Search for the cell housing the specified text and yield its [X, Y] center coordinate. 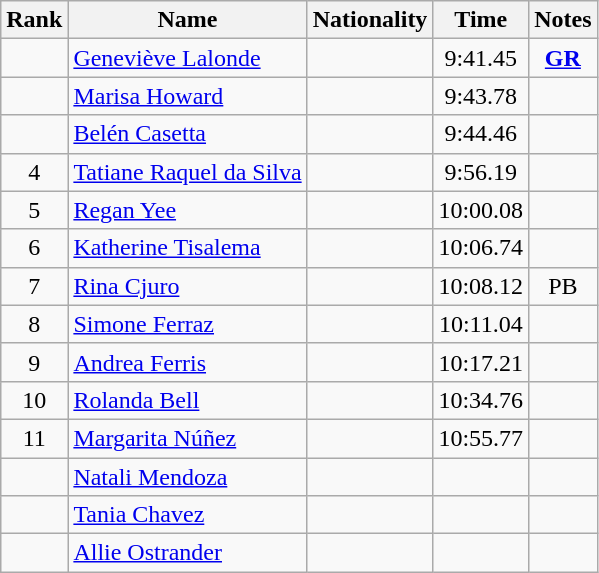
Marisa Howard [188, 96]
9:44.46 [481, 134]
6 [34, 248]
11 [34, 438]
Name [188, 20]
9:41.45 [481, 58]
4 [34, 172]
9:43.78 [481, 96]
7 [34, 286]
9 [34, 362]
Tatiane Raquel da Silva [188, 172]
Notes [563, 20]
Nationality [370, 20]
10:08.12 [481, 286]
10:06.74 [481, 248]
Rina Cjuro [188, 286]
Simone Ferraz [188, 324]
Rolanda Bell [188, 400]
Katherine Tisalema [188, 248]
GR [563, 58]
Margarita Núñez [188, 438]
10:11.04 [481, 324]
Andrea Ferris [188, 362]
10:34.76 [481, 400]
PB [563, 286]
8 [34, 324]
Belén Casetta [188, 134]
10:55.77 [481, 438]
Regan Yee [188, 210]
Tania Chavez [188, 515]
9:56.19 [481, 172]
Natali Mendoza [188, 477]
Allie Ostrander [188, 553]
Geneviève Lalonde [188, 58]
Rank [34, 20]
Time [481, 20]
10:00.08 [481, 210]
10:17.21 [481, 362]
5 [34, 210]
10 [34, 400]
